Return the (X, Y) coordinate for the center point of the cell that contains the specified text.  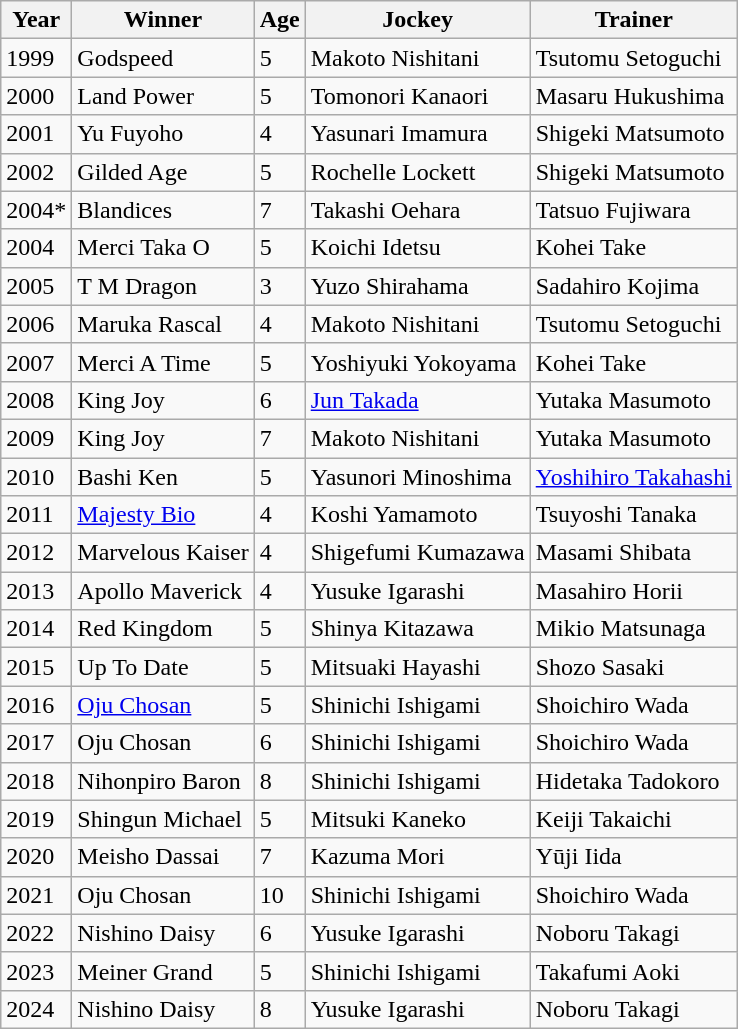
Bashi Ken (163, 477)
Yasunari Imamura (418, 134)
2012 (36, 553)
2004* (36, 210)
Masaru Hukushima (634, 96)
2024 (36, 1009)
2023 (36, 971)
Tsuyoshi Tanaka (634, 515)
Tomonori Kanaori (418, 96)
Kazuma Mori (418, 857)
2010 (36, 477)
Meisho Dassai (163, 857)
Gilded Age (163, 172)
Blandices (163, 210)
2018 (36, 781)
2000 (36, 96)
2016 (36, 705)
2011 (36, 515)
2021 (36, 895)
Tatsuo Fujiwara (634, 210)
Red Kingdom (163, 629)
Keiji Takaichi (634, 819)
Hidetaka Tadokoro (634, 781)
2002 (36, 172)
Mitsuki Kaneko (418, 819)
Godspeed (163, 58)
Yasunori Minoshima (418, 477)
Merci Taka O (163, 248)
Shingun Michael (163, 819)
Meiner Grand (163, 971)
Jockey (418, 20)
1999 (36, 58)
Year (36, 20)
2013 (36, 591)
Marvelous Kaiser (163, 553)
2007 (36, 362)
Age (280, 20)
Shozo Sasaki (634, 667)
3 (280, 286)
Yoshihiro Takahashi (634, 477)
T M Dragon (163, 286)
Shinya Kitazawa (418, 629)
Takafumi Aoki (634, 971)
Yu Fuyoho (163, 134)
2004 (36, 248)
Mikio Matsunaga (634, 629)
2020 (36, 857)
10 (280, 895)
Winner (163, 20)
Apollo Maverick (163, 591)
2019 (36, 819)
Takashi Oehara (418, 210)
Masahiro Horii (634, 591)
2015 (36, 667)
2009 (36, 438)
Majesty Bio (163, 515)
Yoshiyuki Yokoyama (418, 362)
Rochelle Lockett (418, 172)
2001 (36, 134)
Merci A Time (163, 362)
Mitsuaki Hayashi (418, 667)
Jun Takada (418, 400)
Trainer (634, 20)
Koichi Idetsu (418, 248)
2017 (36, 743)
2008 (36, 400)
Yūji Iida (634, 857)
Yuzo Shirahama (418, 286)
2014 (36, 629)
Up To Date (163, 667)
Nihonpiro Baron (163, 781)
Koshi Yamamoto (418, 515)
2005 (36, 286)
Masami Shibata (634, 553)
Sadahiro Kojima (634, 286)
2022 (36, 933)
Maruka Rascal (163, 324)
Shigefumi Kumazawa (418, 553)
2006 (36, 324)
Land Power (163, 96)
